Determine the [X, Y] coordinate at the center of the cell enclosing the given text.  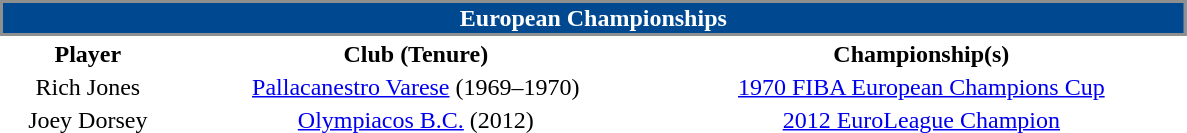
Club (Tenure) [416, 54]
European Championships [594, 18]
1970 FIBA European Champions Cup [922, 87]
Player [88, 54]
Championship(s) [922, 54]
Pallacanestro Varese (1969–1970) [416, 87]
Rich Jones [88, 87]
